Determine the (X, Y) coordinate at the center of the cell enclosing the given text.  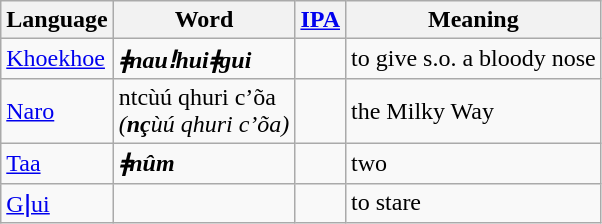
ǂnauǃhuiǂgui (204, 59)
Meaning (474, 20)
Word (204, 20)
Taa (57, 163)
two (474, 163)
Naro (57, 110)
Khoekhoe (57, 59)
to stare (474, 203)
ǂnûm (204, 163)
IPA (320, 20)
Language (57, 20)
Gǀui (57, 203)
ntcùú qhuri c’õa(nçùú qhuri c’õa) (204, 110)
to give s.o. a bloody nose (474, 59)
the Milky Way (474, 110)
